From the cell containing the given text, extract its center point as (x, y) coordinate. 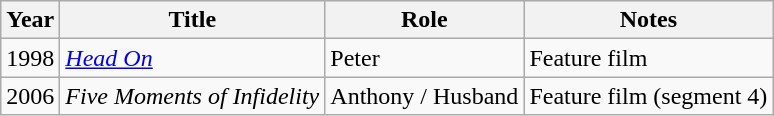
Year (30, 20)
Anthony / Husband (424, 96)
Feature film (segment 4) (648, 96)
1998 (30, 58)
Peter (424, 58)
2006 (30, 96)
Feature film (648, 58)
Five Moments of Infidelity (192, 96)
Notes (648, 20)
Role (424, 20)
Head On (192, 58)
Title (192, 20)
